Determine the [x, y] coordinate at the center of the cell enclosing the given text.  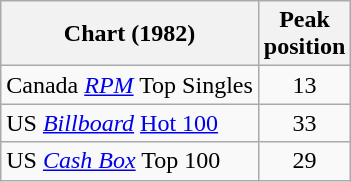
US Cash Box Top 100 [130, 161]
29 [304, 161]
Chart (1982) [130, 34]
US Billboard Hot 100 [130, 123]
13 [304, 85]
Peakposition [304, 34]
33 [304, 123]
Canada RPM Top Singles [130, 85]
